From the cell containing the given text, extract its center point as [x, y] coordinate. 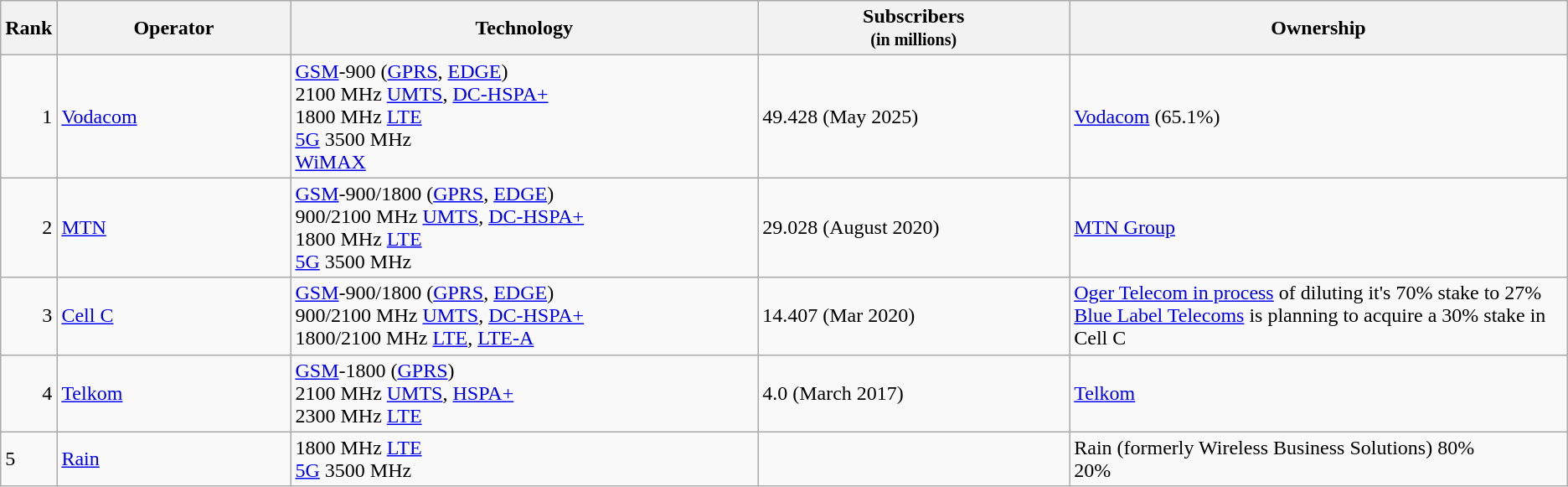
3 [28, 316]
Ownership [1318, 28]
Operator [174, 28]
GSM-1800 (GPRS)2100 MHz UMTS, HSPA+2300 MHz LTE [524, 393]
Rain [174, 459]
1800 MHz LTE5G 3500 MHz [524, 459]
2 [28, 228]
Cell C [174, 316]
GSM-900/1800 (GPRS, EDGE)900/2100 MHz UMTS, DC-HSPA+1800 MHz LTE5G 3500 MHz [524, 228]
49.428 (May 2025) [914, 117]
GSM-900/1800 (GPRS, EDGE)900/2100 MHz UMTS, DC-HSPA+ 1800/2100 MHz LTE, LTE-A [524, 316]
Rain (formerly Wireless Business Solutions) 80% 20% [1318, 459]
4.0 (March 2017) [914, 393]
Oger Telecom in process of diluting it's 70% stake to 27%Blue Label Telecoms is planning to acquire a 30% stake in Cell C [1318, 316]
Technology [524, 28]
Rank [28, 28]
Subscribers(in millions) [914, 28]
1 [28, 117]
4 [28, 393]
Vodacom (65.1%) [1318, 117]
MTN [174, 228]
29.028 (August 2020) [914, 228]
MTN Group [1318, 228]
GSM-900 (GPRS, EDGE)2100 MHz UMTS, DC-HSPA+1800 MHz LTE5G 3500 MHzWiMAX [524, 117]
14.407 (Mar 2020) [914, 316]
5 [28, 459]
Vodacom [174, 117]
